Pinpoint the cell where the given text exists, returning its (x, y) midpoint coordinate. 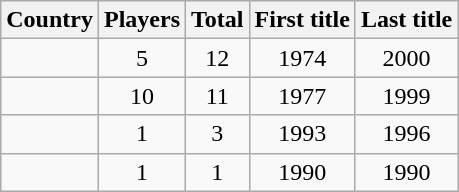
11 (218, 96)
First title (302, 20)
1977 (302, 96)
1974 (302, 58)
1993 (302, 134)
3 (218, 134)
5 (142, 58)
1999 (406, 96)
10 (142, 96)
Total (218, 20)
Last title (406, 20)
Country (50, 20)
1996 (406, 134)
12 (218, 58)
2000 (406, 58)
Players (142, 20)
